Find where the given text appears and provide that cell's center as (X, Y) coordinate. 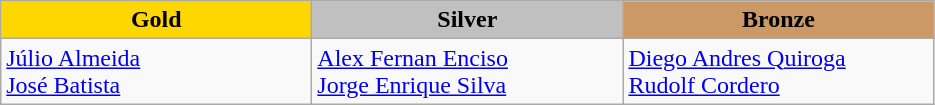
Gold (156, 20)
Júlio AlmeidaJosé Batista (156, 72)
Alex Fernan EncisoJorge Enrique Silva (468, 72)
Diego Andres QuirogaRudolf Cordero (778, 72)
Bronze (778, 20)
Silver (468, 20)
